Locate the cell with the specified text and output its (x, y) center coordinate. 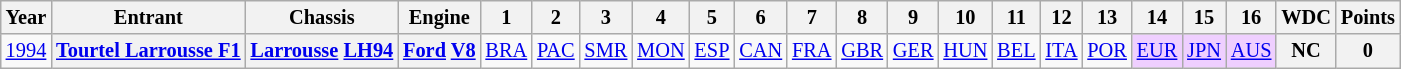
BRA (506, 51)
MON (660, 51)
JPN (1204, 51)
12 (1061, 17)
Tourtel Larrousse F1 (148, 51)
0 (1368, 51)
14 (1157, 17)
3 (606, 17)
Entrant (148, 17)
Ford V8 (439, 51)
GER (913, 51)
10 (965, 17)
4 (660, 17)
16 (1251, 17)
1 (506, 17)
BEL (1016, 51)
ITA (1061, 51)
HUN (965, 51)
PAC (556, 51)
Year (26, 17)
NC (1306, 51)
6 (760, 17)
1994 (26, 51)
9 (913, 17)
2 (556, 17)
FRA (812, 51)
Points (1368, 17)
AUS (1251, 51)
POR (1106, 51)
WDC (1306, 17)
Larrousse LH94 (322, 51)
GBR (862, 51)
5 (712, 17)
11 (1016, 17)
7 (812, 17)
ESP (712, 51)
8 (862, 17)
EUR (1157, 51)
Chassis (322, 17)
Engine (439, 17)
15 (1204, 17)
13 (1106, 17)
SMR (606, 51)
CAN (760, 51)
